Search for the cell housing the specified text and yield its [X, Y] center coordinate. 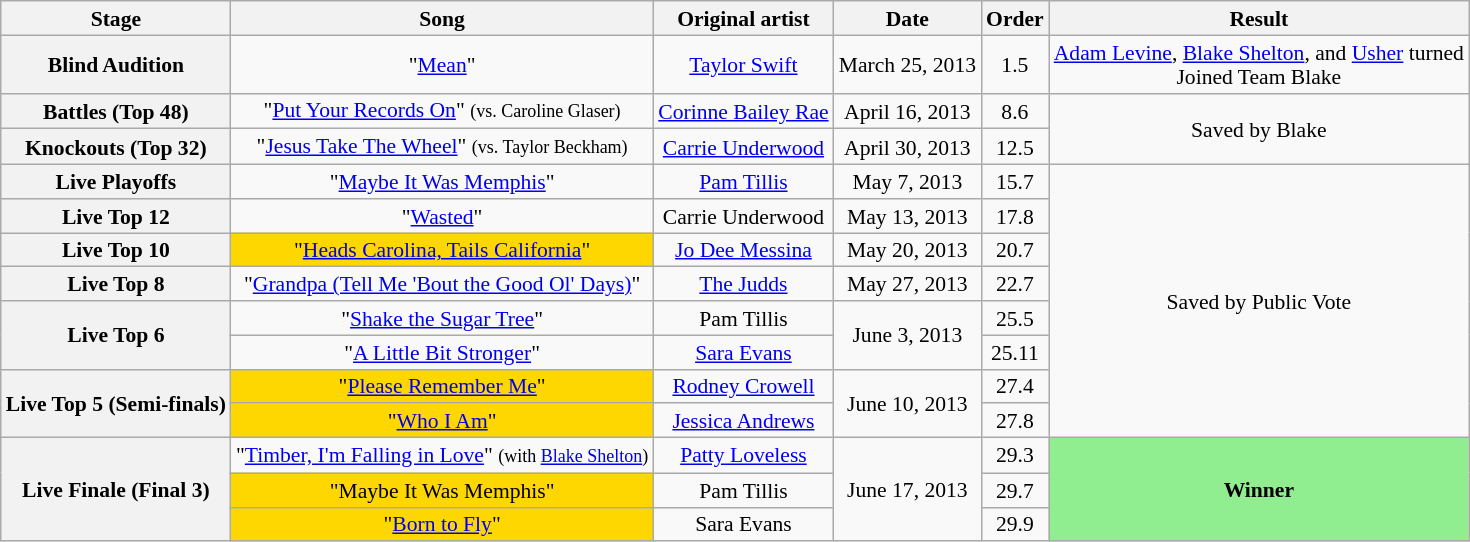
May 27, 2013 [908, 284]
May 13, 2013 [908, 216]
Order [1015, 18]
Patty Loveless [743, 456]
"Mean" [442, 64]
Live Top 12 [116, 216]
May 20, 2013 [908, 250]
Battles (Top 48) [116, 111]
"Grandpa (Tell Me 'Bout the Good Ol' Days)" [442, 284]
Knockouts (Top 32) [116, 147]
June 17, 2013 [908, 490]
Rodney Crowell [743, 386]
Saved by Blake [1259, 128]
"Heads Carolina, Tails California" [442, 250]
May 7, 2013 [908, 182]
"Shake the Sugar Tree" [442, 318]
Taylor Swift [743, 64]
"Who I Am" [442, 421]
29.9 [1015, 524]
Jessica Andrews [743, 421]
Corinne Bailey Rae [743, 111]
"Timber, I'm Falling in Love" (with Blake Shelton) [442, 456]
Jo Dee Messina [743, 250]
Live Top 6 [116, 335]
"Put Your Records On" (vs. Caroline Glaser) [442, 111]
29.3 [1015, 456]
"Please Remember Me" [442, 386]
1.5 [1015, 64]
March 25, 2013 [908, 64]
29.7 [1015, 490]
Adam Levine, Blake Shelton, and Usher turnedJoined Team Blake [1259, 64]
25.11 [1015, 352]
Live Finale (Final 3) [116, 490]
Saved by Public Vote [1259, 302]
Live Top 5 (Semi-finals) [116, 403]
"Wasted" [442, 216]
June 3, 2013 [908, 335]
8.6 [1015, 111]
"A Little Bit Stronger" [442, 352]
27.4 [1015, 386]
Result [1259, 18]
Original artist [743, 18]
Live Top 8 [116, 284]
17.8 [1015, 216]
Live Top 10 [116, 250]
April 16, 2013 [908, 111]
12.5 [1015, 147]
Stage [116, 18]
20.7 [1015, 250]
Winner [1259, 490]
15.7 [1015, 182]
Live Playoffs [116, 182]
22.7 [1015, 284]
June 10, 2013 [908, 403]
27.8 [1015, 421]
"Born to Fly" [442, 524]
"Jesus Take The Wheel" (vs. Taylor Beckham) [442, 147]
Date [908, 18]
Blind Audition [116, 64]
April 30, 2013 [908, 147]
Song [442, 18]
25.5 [1015, 318]
The Judds [743, 284]
